For the text-containing cell, return its midpoint in (x, y) coordinate format. 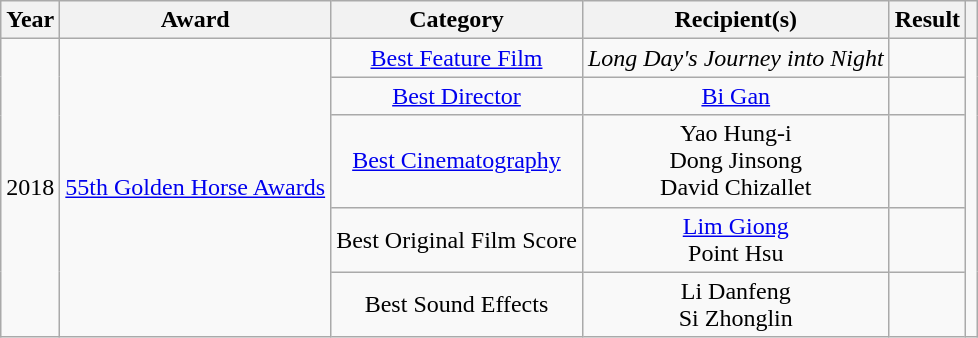
Result (927, 20)
Best Director (457, 96)
2018 (30, 188)
Long Day's Journey into Night (736, 58)
Best Original Film Score (457, 240)
Yao Hung-i Dong Jinsong David Chizallet (736, 161)
Best Cinematography (457, 161)
Year (30, 20)
Category (457, 20)
Best Sound Effects (457, 304)
Lim Giong Point Hsu (736, 240)
Best Feature Film (457, 58)
Li Danfeng Si Zhonglin (736, 304)
Recipient(s) (736, 20)
Bi Gan (736, 96)
55th Golden Horse Awards (196, 188)
Award (196, 20)
